Extract the [X, Y] coordinate from the center of the cell holding the provided text.  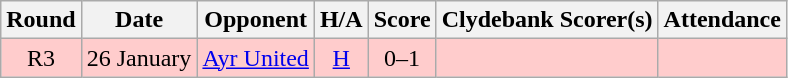
Round [41, 20]
Clydebank Scorer(s) [547, 20]
H [341, 58]
H/A [341, 20]
26 January [139, 58]
R3 [41, 58]
Score [402, 20]
Date [139, 20]
0–1 [402, 58]
Ayr United [256, 58]
Attendance [722, 20]
Opponent [256, 20]
